Return (x, y) of the center of cell containing provided text 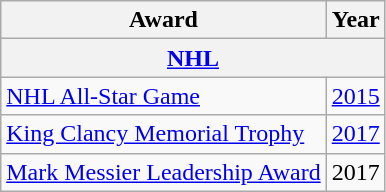
NHL (193, 58)
King Clancy Memorial Trophy (164, 134)
Year (356, 20)
Award (164, 20)
Mark Messier Leadership Award (164, 172)
NHL All-Star Game (164, 96)
2015 (356, 96)
